Locate the cell with the specified text and output its [X, Y] center coordinate. 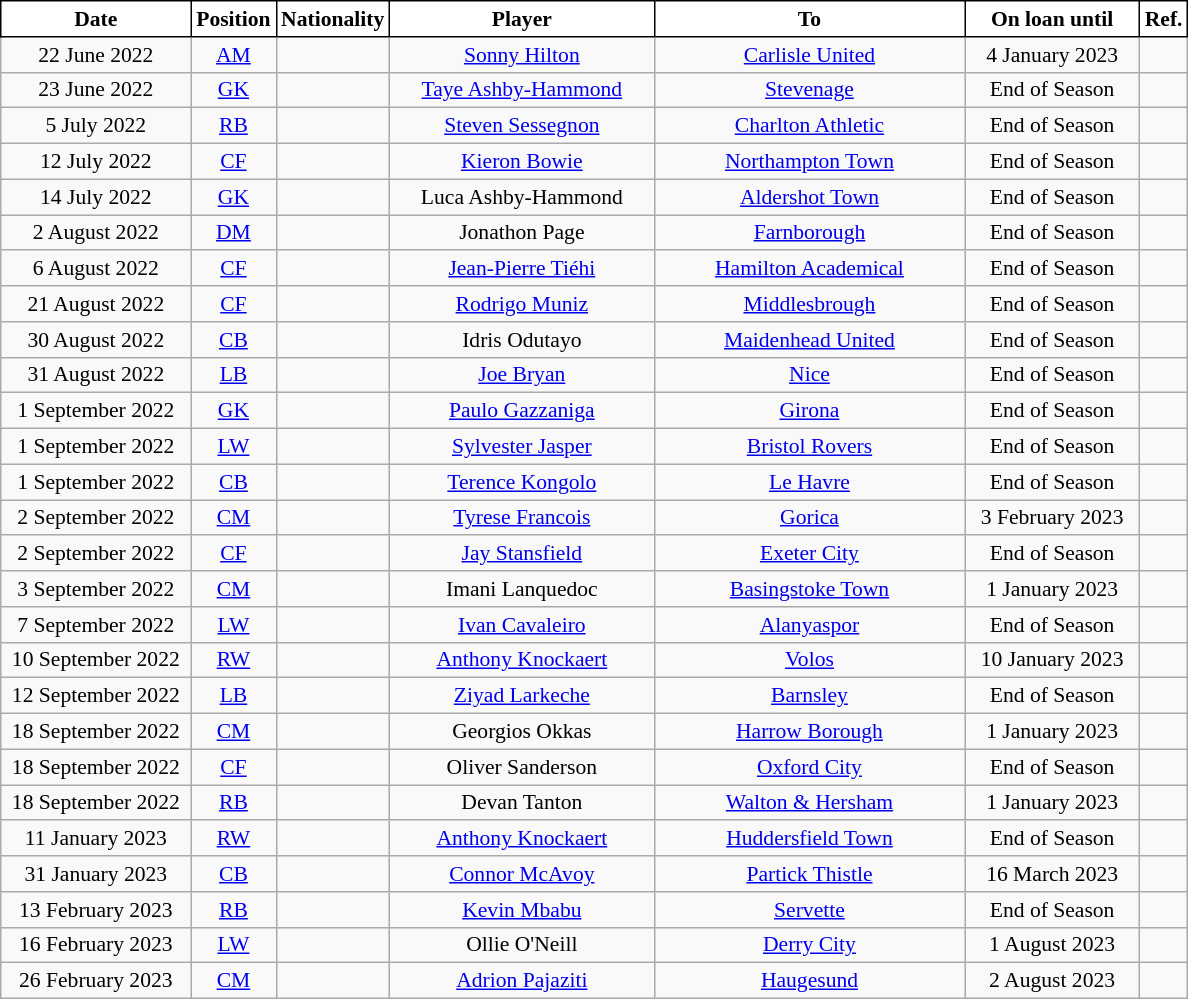
Le Havre [809, 482]
Joe Bryan [522, 375]
Alanyaspor [809, 625]
Haugesund [809, 981]
To [809, 19]
6 August 2022 [96, 269]
Ivan Cavaleiro [522, 625]
Ziyad Larkeche [522, 696]
2 August 2022 [96, 233]
Oliver Sanderson [522, 767]
Steven Sessegnon [522, 126]
23 June 2022 [96, 90]
5 July 2022 [96, 126]
22 June 2022 [96, 55]
2 August 2023 [1052, 981]
14 July 2022 [96, 197]
16 February 2023 [96, 945]
Nationality [332, 19]
26 February 2023 [96, 981]
Oxford City [809, 767]
Girona [809, 411]
16 March 2023 [1052, 874]
DM [234, 233]
Sonny Hilton [522, 55]
Adrion Pajaziti [522, 981]
Basingstoke Town [809, 589]
Barnsley [809, 696]
Carlisle United [809, 55]
Ollie O'Neill [522, 945]
Connor McAvoy [522, 874]
Harrow Borough [809, 732]
Derry City [809, 945]
11 January 2023 [96, 839]
Sylvester Jasper [522, 447]
Imani Lanquedoc [522, 589]
30 August 2022 [96, 340]
7 September 2022 [96, 625]
31 January 2023 [96, 874]
21 August 2022 [96, 304]
10 September 2022 [96, 660]
Paulo Gazzaniga [522, 411]
Gorica [809, 518]
Farnborough [809, 233]
Kieron Bowie [522, 162]
Date [96, 19]
Walton & Hersham [809, 803]
Rodrigo Muniz [522, 304]
3 September 2022 [96, 589]
Jay Stansfield [522, 554]
Stevenage [809, 90]
Ref. [1164, 19]
10 January 2023 [1052, 660]
Jonathon Page [522, 233]
Exeter City [809, 554]
Player [522, 19]
Servette [809, 910]
On loan until [1052, 19]
Partick Thistle [809, 874]
AM [234, 55]
31 August 2022 [96, 375]
Huddersfield Town [809, 839]
Charlton Athletic [809, 126]
Maidenhead United [809, 340]
Northampton Town [809, 162]
Terence Kongolo [522, 482]
Nice [809, 375]
Devan Tanton [522, 803]
4 January 2023 [1052, 55]
Idris Odutayo [522, 340]
Volos [809, 660]
Jean-Pierre Tiéhi [522, 269]
Georgios Okkas [522, 732]
Aldershot Town [809, 197]
Bristol Rovers [809, 447]
Middlesbrough [809, 304]
1 August 2023 [1052, 945]
Tyrese Francois [522, 518]
12 September 2022 [96, 696]
3 February 2023 [1052, 518]
12 July 2022 [96, 162]
Kevin Mbabu [522, 910]
Hamilton Academical [809, 269]
Taye Ashby-Hammond [522, 90]
Luca Ashby-Hammond [522, 197]
Position [234, 19]
13 February 2023 [96, 910]
